Identify which cell holds the provided text, then report its [X, Y] central coordinate. 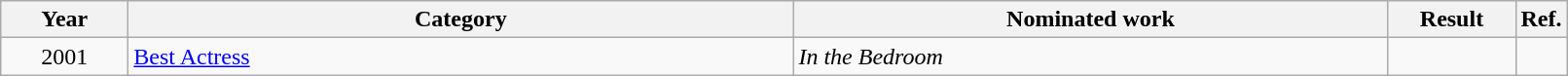
In the Bedroom [1090, 57]
Category [461, 19]
2001 [64, 57]
Ref. [1542, 19]
Year [64, 19]
Nominated work [1090, 19]
Result [1452, 19]
Best Actress [461, 57]
